Extract the [x, y] coordinate from the center of the cell holding the provided text.  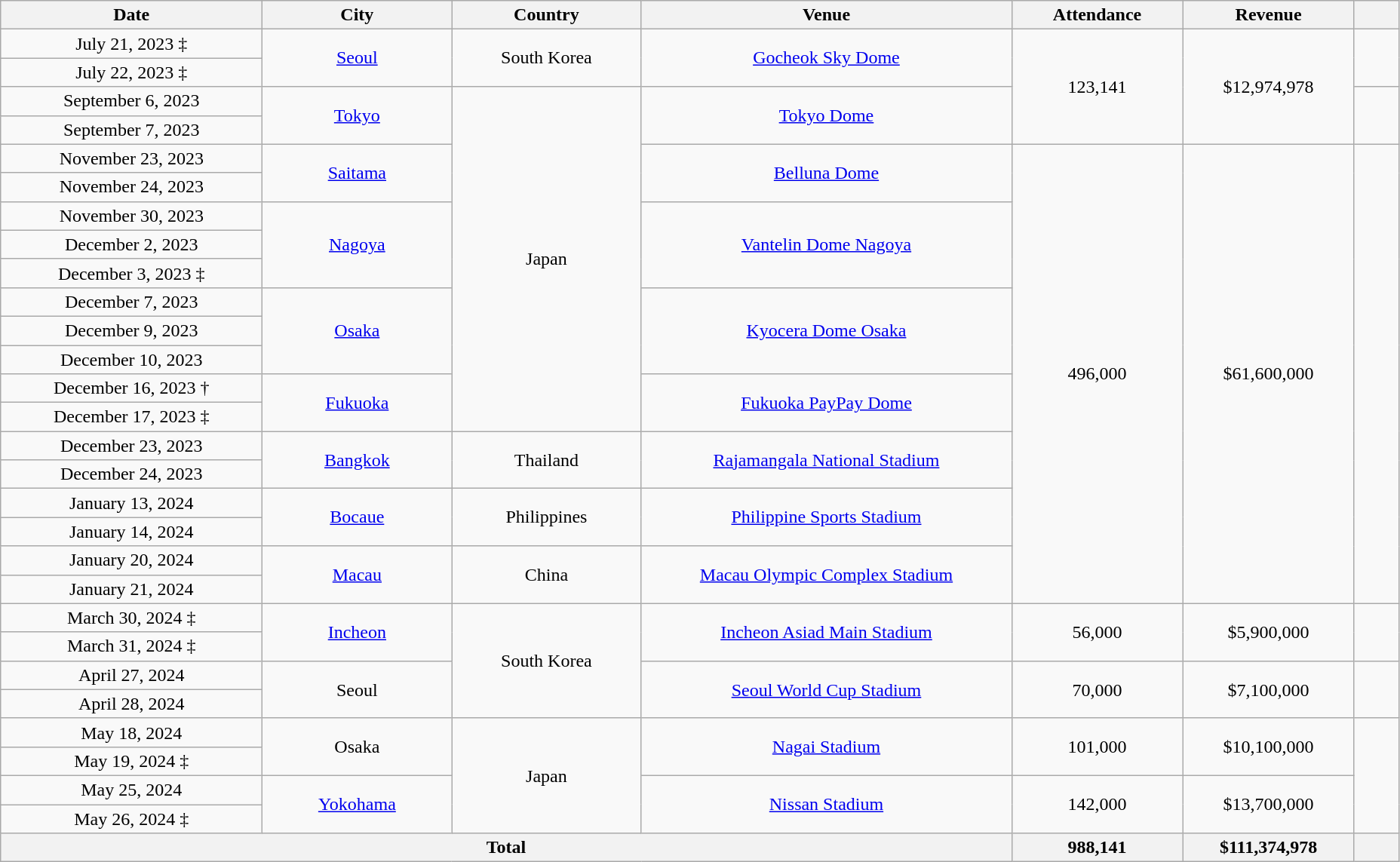
Bocaue [358, 517]
December 7, 2023 [131, 302]
January 14, 2024 [131, 532]
December 2, 2023 [131, 244]
September 7, 2023 [131, 130]
December 9, 2023 [131, 330]
January 20, 2024 [131, 560]
China [546, 575]
$13,700,000 [1269, 804]
56,000 [1097, 632]
May 26, 2024 ‡ [131, 818]
July 22, 2023 ‡ [131, 72]
Kyocera Dome Osaka [827, 330]
December 17, 2023 ‡ [131, 417]
November 23, 2023 [131, 158]
Revenue [1269, 15]
$61,600,000 [1269, 374]
Tokyo [358, 115]
Seoul World Cup Stadium [827, 689]
123,141 [1097, 87]
$5,900,000 [1269, 632]
988,141 [1097, 848]
Philippines [546, 517]
November 24, 2023 [131, 187]
May 18, 2024 [131, 732]
Nissan Stadium [827, 804]
Date [131, 15]
January 21, 2024 [131, 589]
Macau [358, 575]
$10,100,000 [1269, 747]
January 13, 2024 [131, 503]
Saitama [358, 173]
March 30, 2024 ‡ [131, 618]
$111,374,978 [1269, 848]
$12,974,978 [1269, 87]
Vantelin Dome Nagoya [827, 244]
November 30, 2023 [131, 216]
$7,100,000 [1269, 689]
City [358, 15]
April 28, 2024 [131, 704]
496,000 [1097, 374]
Thailand [546, 460]
Philippine Sports Stadium [827, 517]
Rajamangala National Stadium [827, 460]
Fukuoka PayPay Dome [827, 403]
March 31, 2024 ‡ [131, 646]
September 6, 2023 [131, 101]
July 21, 2023 ‡ [131, 44]
Country [546, 15]
April 27, 2024 [131, 675]
Nagoya [358, 244]
May 25, 2024 [131, 790]
Incheon [358, 632]
December 3, 2023 ‡ [131, 273]
Venue [827, 15]
December 16, 2023 † [131, 388]
Attendance [1097, 15]
Tokyo Dome [827, 115]
Bangkok [358, 460]
Gocheok Sky Dome [827, 58]
Incheon Asiad Main Stadium [827, 632]
101,000 [1097, 747]
December 23, 2023 [131, 446]
Fukuoka [358, 403]
Total [506, 848]
December 10, 2023 [131, 360]
Yokohama [358, 804]
December 24, 2023 [131, 474]
70,000 [1097, 689]
May 19, 2024 ‡ [131, 761]
Macau Olympic Complex Stadium [827, 575]
Belluna Dome [827, 173]
142,000 [1097, 804]
Nagai Stadium [827, 747]
